Return the [X, Y] coordinate for the center point of the cell that contains the specified text.  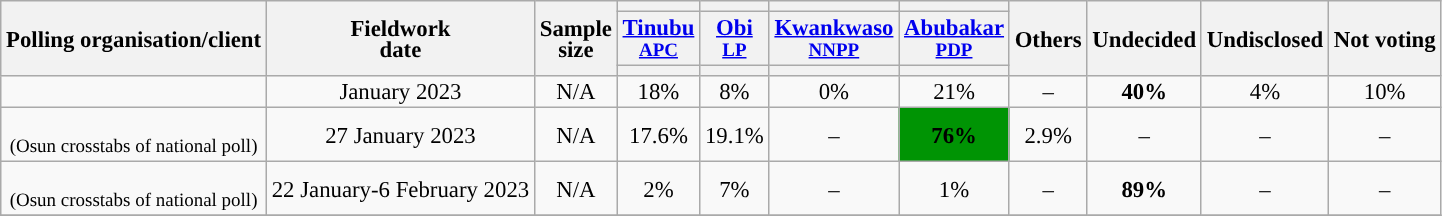
18% [658, 92]
1% [954, 189]
Not voting [1384, 38]
27 January 2023 [400, 135]
22 January-6 February 2023 [400, 189]
TinubuAPC [658, 39]
0% [834, 92]
76% [954, 135]
Undisclosed [1264, 38]
89% [1144, 189]
21% [954, 92]
Others [1048, 38]
Polling organisation/client [134, 38]
17.6% [658, 135]
2% [658, 189]
Undecided [1144, 38]
10% [1384, 92]
19.1% [734, 135]
January 2023 [400, 92]
Samplesize [576, 38]
40% [1144, 92]
2.9% [1048, 135]
4% [1264, 92]
KwankwasoNNPP [834, 39]
ObiLP [734, 39]
8% [734, 92]
AbubakarPDP [954, 39]
Fieldworkdate [400, 38]
7% [734, 189]
